Extract the [x, y] coordinate from the center of the cell holding the provided text.  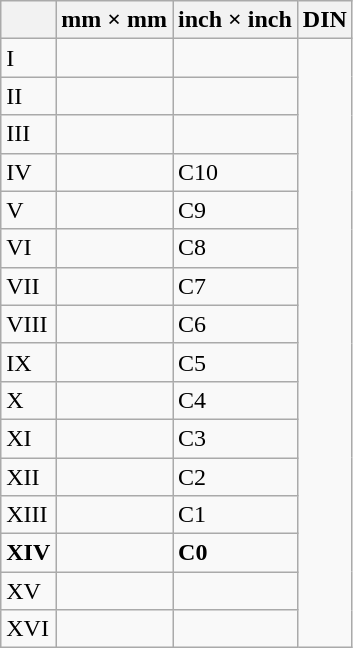
IX [28, 362]
XI [28, 438]
mm × mm [114, 20]
X [28, 400]
XV [28, 591]
VIII [28, 324]
C1 [236, 515]
IV [28, 172]
VI [28, 248]
C8 [236, 248]
DIN [324, 20]
C3 [236, 438]
I [28, 58]
C4 [236, 400]
XIV [28, 553]
III [28, 134]
C9 [236, 210]
C5 [236, 362]
inch × inch [236, 20]
C2 [236, 477]
V [28, 210]
C10 [236, 172]
XII [28, 477]
II [28, 96]
XVI [28, 629]
C6 [236, 324]
C0 [236, 553]
VII [28, 286]
XIII [28, 515]
C7 [236, 286]
